Find where the given text appears and provide that cell's center as [X, Y] coordinate. 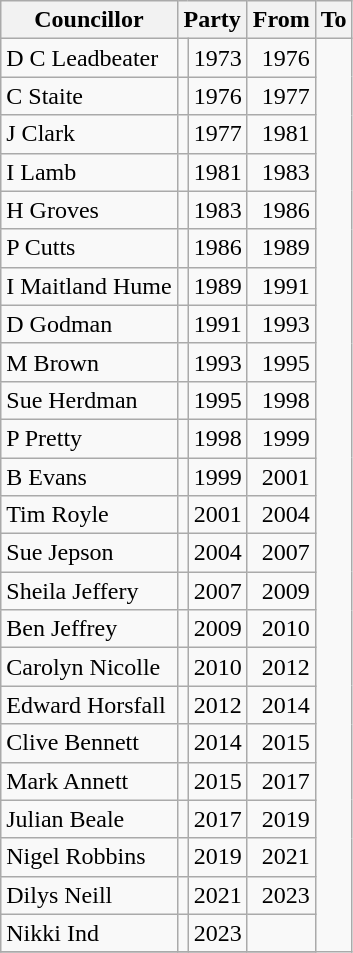
I Lamb [89, 172]
Sue Herdman [89, 400]
To [334, 20]
Nikki Ind [89, 933]
Ben Jeffrey [89, 629]
Mark Annett [89, 781]
Dilys Neill [89, 895]
Julian Beale [89, 819]
Tim Royle [89, 515]
Nigel Robbins [89, 857]
Party [212, 20]
D Godman [89, 324]
Sheila Jeffery [89, 591]
C Staite [89, 96]
1973 [218, 58]
Edward Horsfall [89, 705]
Councillor [89, 20]
I Maitland Hume [89, 286]
Sue Jepson [89, 553]
P Cutts [89, 248]
J Clark [89, 134]
From [281, 20]
Clive Bennett [89, 743]
Carolyn Nicolle [89, 667]
D C Leadbeater [89, 58]
B Evans [89, 477]
P Pretty [89, 438]
H Groves [89, 210]
M Brown [89, 362]
